From the cell containing the given text, extract its center point as [X, Y] coordinate. 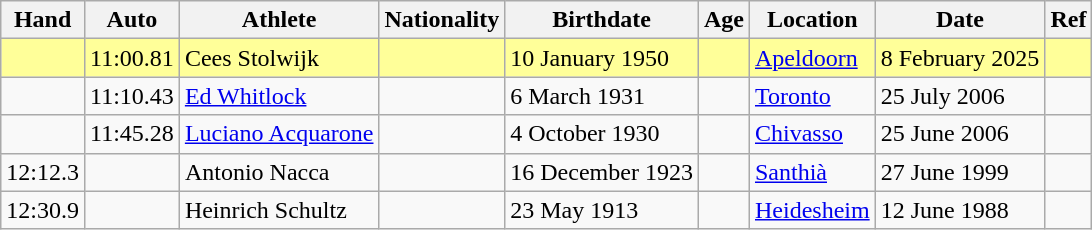
Date [960, 20]
12:12.3 [43, 172]
10 January 1950 [602, 58]
Location [812, 20]
Hand [43, 20]
4 October 1930 [602, 134]
Nationality [442, 20]
11:00.81 [132, 58]
Apeldoorn [812, 58]
16 December 1923 [602, 172]
Luciano Acquarone [279, 134]
11:10.43 [132, 96]
Ref [1068, 20]
25 July 2006 [960, 96]
8 February 2025 [960, 58]
12:30.9 [43, 210]
Auto [132, 20]
6 March 1931 [602, 96]
Cees Stolwijk [279, 58]
Toronto [812, 96]
Heinrich Schultz [279, 210]
Chivasso [812, 134]
Santhià [812, 172]
27 June 1999 [960, 172]
12 June 1988 [960, 210]
Age [724, 20]
25 June 2006 [960, 134]
Antonio Nacca [279, 172]
Athlete [279, 20]
Ed Whitlock [279, 96]
Birthdate [602, 20]
11:45.28 [132, 134]
23 May 1913 [602, 210]
Heidesheim [812, 210]
